Pinpoint the cell where the given text exists, returning its [X, Y] midpoint coordinate. 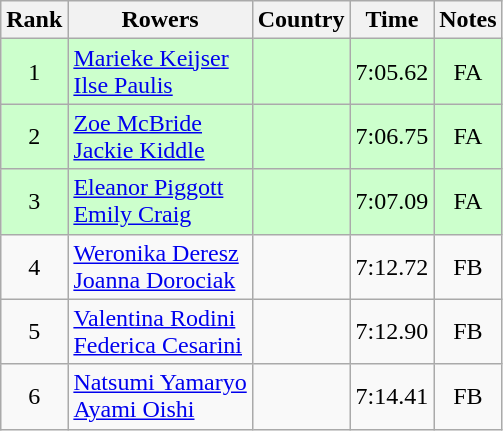
Country [301, 20]
1 [34, 72]
5 [34, 332]
Rowers [160, 20]
Notes [468, 20]
Time [392, 20]
Marieke KeijserIlse Paulis [160, 72]
7:12.90 [392, 332]
7:05.62 [392, 72]
7:14.41 [392, 396]
Valentina RodiniFederica Cesarini [160, 332]
Rank [34, 20]
7:06.75 [392, 136]
Natsumi YamaryoAyami Oishi [160, 396]
7:07.09 [392, 202]
3 [34, 202]
4 [34, 266]
Weronika DereszJoanna Dorociak [160, 266]
2 [34, 136]
7:12.72 [392, 266]
Zoe McBrideJackie Kiddle [160, 136]
6 [34, 396]
Eleanor PiggottEmily Craig [160, 202]
